Pinpoint the cell where the given text exists, returning its [x, y] midpoint coordinate. 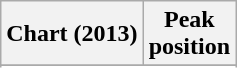
Chart (2013) [72, 34]
Peakposition [189, 34]
